Find where the given text appears and provide that cell's center as (x, y) coordinate. 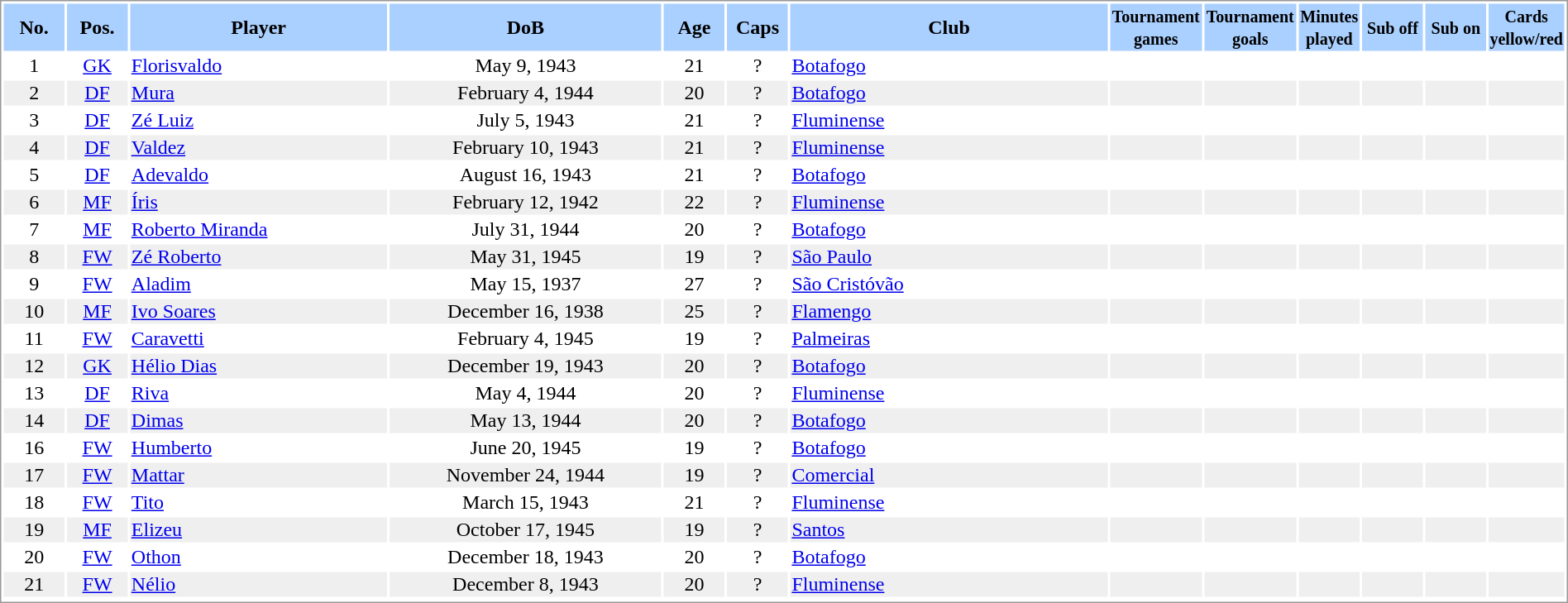
February 4, 1945 (526, 338)
Palmeiras (949, 338)
February 10, 1943 (526, 148)
March 15, 1943 (526, 502)
4 (33, 148)
Adevaldo (258, 175)
December 8, 1943 (526, 585)
6 (33, 203)
February 12, 1942 (526, 203)
Pos. (98, 26)
22 (695, 203)
July 5, 1943 (526, 120)
December 19, 1943 (526, 366)
December 18, 1943 (526, 557)
São Cristóvão (949, 284)
No. (33, 26)
17 (33, 476)
Tournamentgoals (1250, 26)
August 16, 1943 (526, 175)
December 16, 1938 (526, 312)
Aladim (258, 284)
Dimas (258, 421)
7 (33, 229)
Zé Luiz (258, 120)
Caravetti (258, 338)
1 (33, 65)
Zé Roberto (258, 257)
February 4, 1944 (526, 93)
25 (695, 312)
Riva (258, 393)
Cardsyellow/red (1527, 26)
12 (33, 366)
8 (33, 257)
14 (33, 421)
Sub on (1456, 26)
May 31, 1945 (526, 257)
Caps (758, 26)
Club (949, 26)
13 (33, 393)
Valdez (258, 148)
Mattar (258, 476)
Mura (258, 93)
Hélio Dias (258, 366)
Santos (949, 530)
May 4, 1944 (526, 393)
Othon (258, 557)
11 (33, 338)
Elizeu (258, 530)
Humberto (258, 447)
Roberto Miranda (258, 229)
July 31, 1944 (526, 229)
Player (258, 26)
Minutesplayed (1329, 26)
10 (33, 312)
November 24, 1944 (526, 476)
18 (33, 502)
Flamengo (949, 312)
Tito (258, 502)
Nélio (258, 585)
5 (33, 175)
DoB (526, 26)
Íris (258, 203)
Age (695, 26)
May 9, 1943 (526, 65)
October 17, 1945 (526, 530)
Comercial (949, 476)
May 15, 1937 (526, 284)
2 (33, 93)
June 20, 1945 (526, 447)
Tournamentgames (1156, 26)
9 (33, 284)
Florisvaldo (258, 65)
Sub off (1393, 26)
27 (695, 284)
Ivo Soares (258, 312)
May 13, 1944 (526, 421)
3 (33, 120)
São Paulo (949, 257)
16 (33, 447)
